Extract the (X, Y) coordinate from the center of the cell holding the provided text.  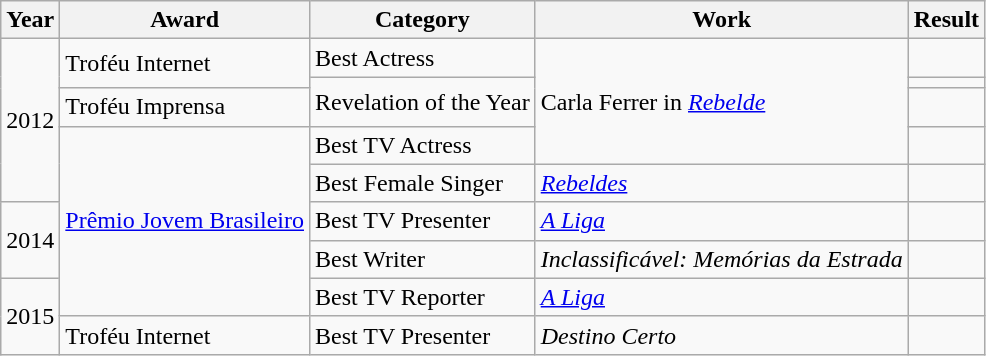
Prêmio Jovem Brasileiro (185, 221)
Result (946, 20)
Best TV Actress (423, 145)
Inclassificável: Memórias da Estrada (722, 259)
Destino Certo (722, 335)
Best Actress (423, 58)
2014 (30, 240)
Category (423, 20)
Best Writer (423, 259)
Year (30, 20)
Best Female Singer (423, 183)
Troféu Imprensa (185, 107)
2012 (30, 120)
Carla Ferrer in Rebelde (722, 102)
Revelation of the Year (423, 102)
Award (185, 20)
2015 (30, 316)
Best TV Reporter (423, 297)
Rebeldes (722, 183)
Work (722, 20)
